Return the [X, Y] coordinate for the center point of the cell that contains the specified text.  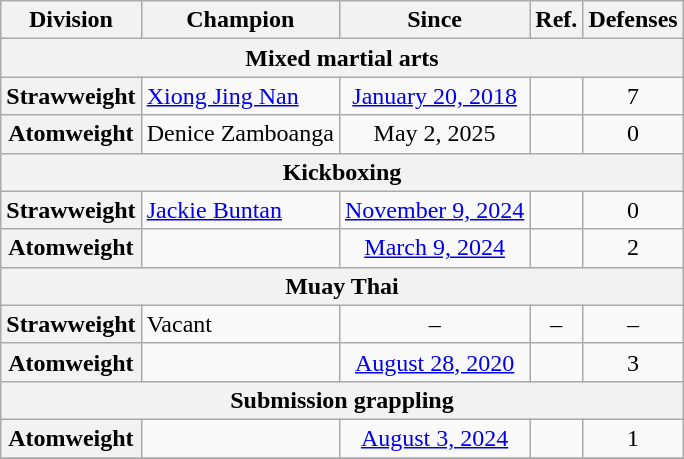
Ref. [556, 20]
August 28, 2020 [434, 362]
Vacant [240, 324]
1 [633, 438]
Mixed martial arts [342, 58]
Jackie Buntan [240, 210]
7 [633, 96]
January 20, 2018 [434, 96]
Champion [240, 20]
Kickboxing [342, 172]
August 3, 2024 [434, 438]
May 2, 2025 [434, 134]
Defenses [633, 20]
March 9, 2024 [434, 248]
Denice Zamboanga [240, 134]
Since [434, 20]
Xiong Jing Nan [240, 96]
November 9, 2024 [434, 210]
3 [633, 362]
Submission grappling [342, 400]
2 [633, 248]
Muay Thai [342, 286]
Division [71, 20]
